Identify which cell holds the provided text, then report its [x, y] central coordinate. 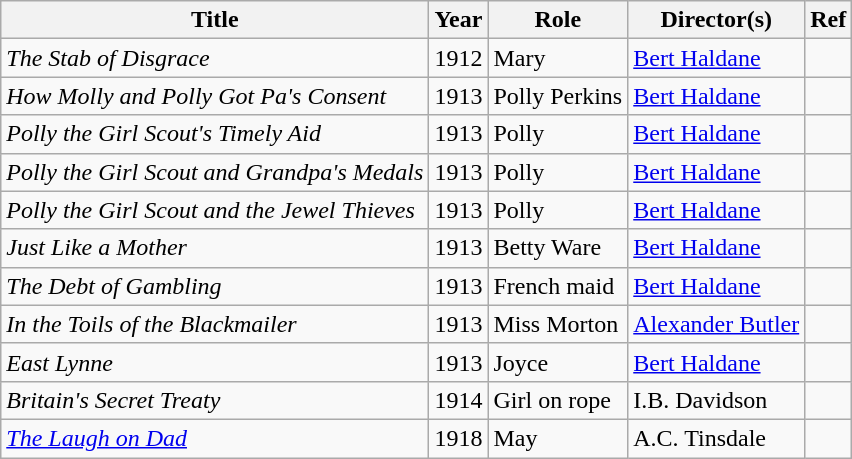
French maid [558, 286]
In the Toils of the Blackmailer [215, 324]
How Molly and Polly Got Pa's Consent [215, 96]
Miss Morton [558, 324]
Role [558, 20]
The Debt of Gambling [215, 286]
1914 [458, 400]
1912 [458, 58]
Polly the Girl Scout and Grandpa's Medals [215, 172]
Year [458, 20]
Ref [828, 20]
Polly Perkins [558, 96]
Girl on rope [558, 400]
A.C. Tinsdale [716, 438]
Betty Ware [558, 248]
Title [215, 20]
1918 [458, 438]
The Stab of Disgrace [215, 58]
East Lynne [215, 362]
Britain's Secret Treaty [215, 400]
Alexander Butler [716, 324]
Director(s) [716, 20]
I.B. Davidson [716, 400]
Just Like a Mother [215, 248]
May [558, 438]
The Laugh on Dad [215, 438]
Mary [558, 58]
Polly the Girl Scout's Timely Aid [215, 134]
Joyce [558, 362]
Polly the Girl Scout and the Jewel Thieves [215, 210]
